Return the [X, Y] coordinate for the center point of the cell that contains the specified text.  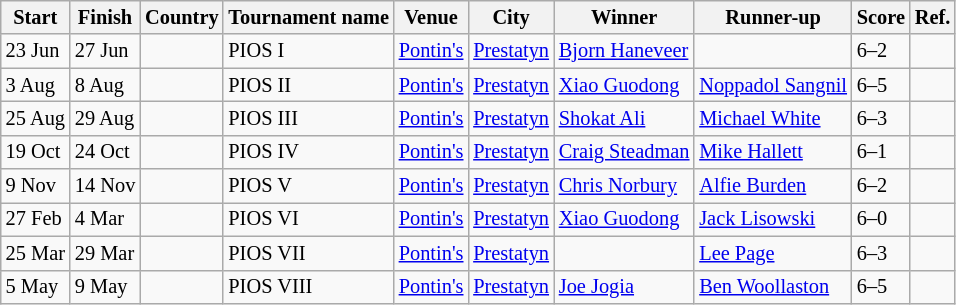
25 Aug [36, 118]
9 May [105, 287]
PIOS VII [308, 253]
Mike Hallett [773, 152]
14 Nov [105, 186]
Bjorn Haneveer [624, 51]
Score [881, 17]
Shokat Ali [624, 118]
6–0 [881, 219]
Noppadol Sangnil [773, 85]
29 Mar [105, 253]
5 May [36, 287]
PIOS VI [308, 219]
Tournament name [308, 17]
Ben Woollaston [773, 287]
Joe Jogia [624, 287]
Alfie Burden [773, 186]
Ref. [932, 17]
PIOS V [308, 186]
24 Oct [105, 152]
PIOS IV [308, 152]
29 Aug [105, 118]
Finish [105, 17]
Country [182, 17]
27 Jun [105, 51]
Lee Page [773, 253]
Chris Norbury [624, 186]
PIOS II [308, 85]
PIOS III [308, 118]
6–1 [881, 152]
PIOS VIII [308, 287]
Craig Steadman [624, 152]
19 Oct [36, 152]
25 Mar [36, 253]
4 Mar [105, 219]
Michael White [773, 118]
Jack Lisowski [773, 219]
Runner-up [773, 17]
3 Aug [36, 85]
Winner [624, 17]
23 Jun [36, 51]
8 Aug [105, 85]
PIOS I [308, 51]
27 Feb [36, 219]
Start [36, 17]
9 Nov [36, 186]
City [511, 17]
Venue [432, 17]
